Capture the cell that displays the provided text and extract its [X, Y] central coordinate. 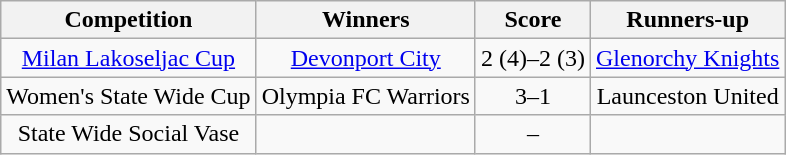
Competition [128, 20]
State Wide Social Vase [128, 134]
Milan Lakoseljac Cup [128, 58]
Winners [366, 20]
Runners-up [687, 20]
Olympia FC Warriors [366, 96]
Glenorchy Knights [687, 58]
Devonport City [366, 58]
Launceston United [687, 96]
2 (4)–2 (3) [532, 58]
3–1 [532, 96]
– [532, 134]
Score [532, 20]
Women's State Wide Cup [128, 96]
